For the text-containing cell, return its midpoint in [x, y] coordinate format. 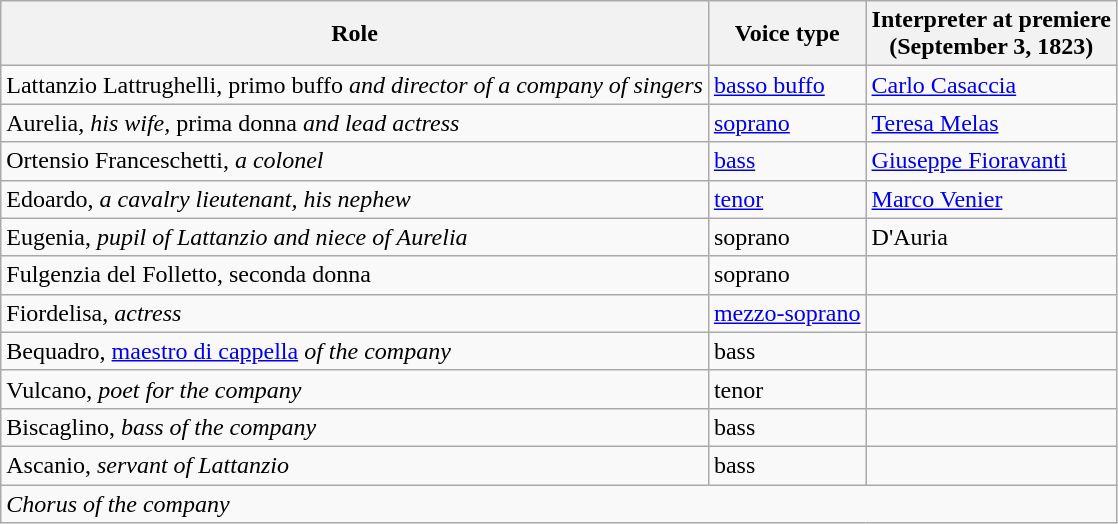
Voice type [787, 34]
Eugenia, pupil of Lattanzio and niece of Aurelia [355, 237]
Chorus of the company [559, 503]
Fulgenzia del Folletto, seconda donna [355, 275]
Giuseppe Fioravanti [992, 161]
Vulcano, poet for the company [355, 389]
Marco Venier [992, 199]
Ortensio Franceschetti, a colonel [355, 161]
Biscaglino, bass of the company [355, 427]
D'Auria [992, 237]
mezzo-soprano [787, 313]
Bequadro, maestro di cappella of the company [355, 351]
Edoardo, a cavalry lieutenant, his nephew [355, 199]
Lattanzio Lattrughelli, primo buffo and director of a company of singers [355, 85]
basso buffo [787, 85]
Aurelia, his wife, prima donna and lead actress [355, 123]
Teresa Melas [992, 123]
Fiordelisa, actress [355, 313]
Ascanio, servant of Lattanzio [355, 465]
Interpreter at premiere(September 3, 1823) [992, 34]
Carlo Casaccia [992, 85]
Role [355, 34]
